Capture the cell that displays the provided text and extract its [x, y] central coordinate. 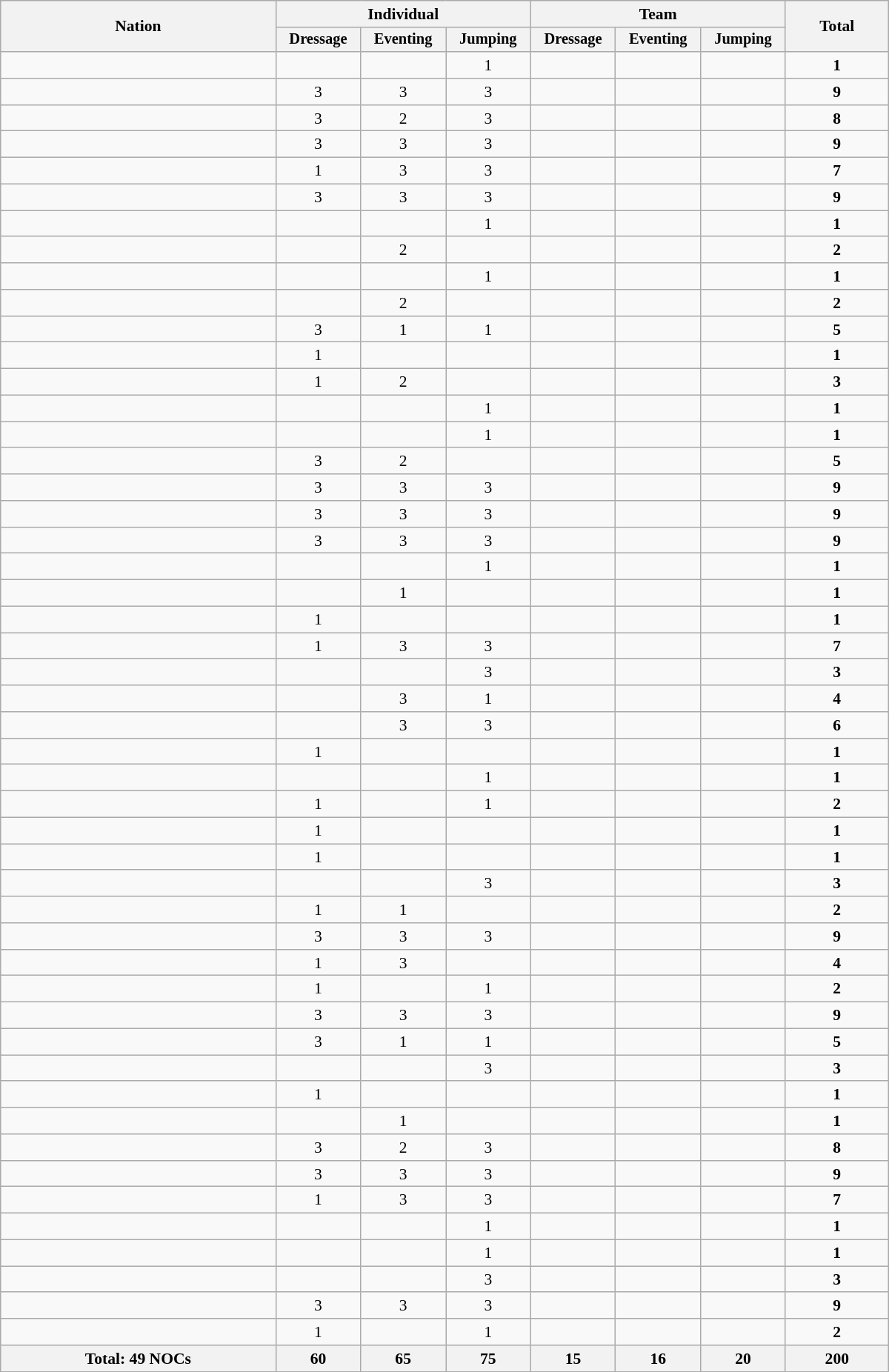
15 [573, 1359]
6 [837, 725]
75 [489, 1359]
Total [837, 27]
200 [837, 1359]
Nation [138, 27]
65 [403, 1359]
60 [319, 1359]
Individual [403, 14]
Team [658, 14]
20 [744, 1359]
Total: 49 NOCs [138, 1359]
16 [658, 1359]
